Return the [x, y] coordinate for the center point of the cell that contains the specified text.  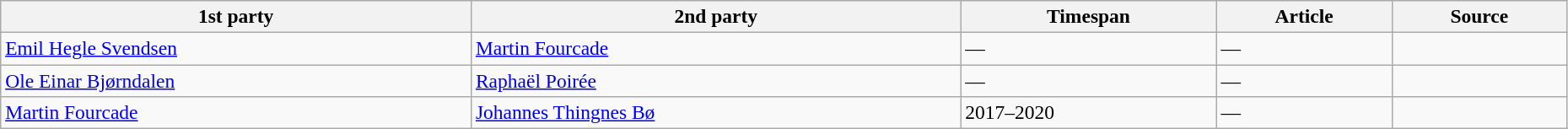
1st party [236, 16]
2nd party [715, 16]
Source [1479, 16]
Article [1304, 16]
Timespan [1088, 16]
2017–2020 [1088, 112]
Raphaël Poirée [715, 80]
Ole Einar Bjørndalen [236, 80]
Emil Hegle Svendsen [236, 48]
Johannes Thingnes Bø [715, 112]
